Capture the cell that displays the provided text and extract its (X, Y) central coordinate. 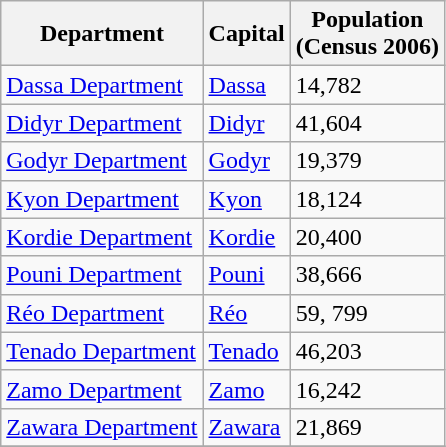
Réo Department (102, 313)
46,203 (367, 351)
16,242 (367, 389)
Kordie Department (102, 237)
14,782 (367, 85)
19,379 (367, 161)
Capital (246, 34)
21,869 (367, 427)
Dassa (246, 85)
Department (102, 34)
Population(Census 2006) (367, 34)
Kordie (246, 237)
Pouni Department (102, 275)
20,400 (367, 237)
Dassa Department (102, 85)
Didyr Department (102, 123)
Kyon Department (102, 199)
Zawara (246, 427)
Godyr (246, 161)
Tenado Department (102, 351)
Réo (246, 313)
Pouni (246, 275)
Zamo Department (102, 389)
Tenado (246, 351)
Kyon (246, 199)
41,604 (367, 123)
18,124 (367, 199)
Zamo (246, 389)
Zawara Department (102, 427)
Godyr Department (102, 161)
38,666 (367, 275)
59, 799 (367, 313)
Didyr (246, 123)
